For the text-containing cell, return its midpoint in [x, y] coordinate format. 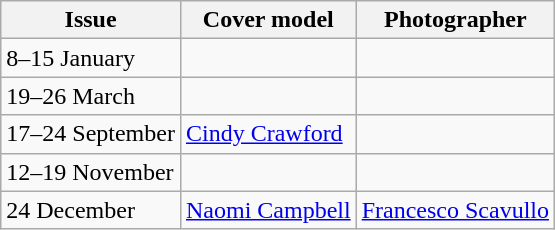
Photographer [455, 20]
8–15 January [91, 58]
17–24 September [91, 134]
Cover model [268, 20]
12–19 November [91, 172]
Naomi Campbell [268, 210]
19–26 March [91, 96]
Francesco Scavullo [455, 210]
Issue [91, 20]
24 December [91, 210]
Cindy Crawford [268, 134]
